For the text-containing cell, return its midpoint in (x, y) coordinate format. 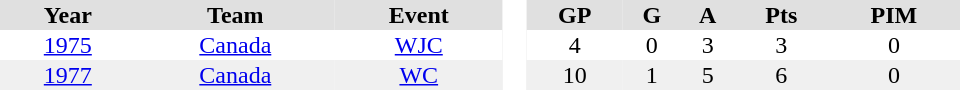
PIM (894, 15)
4 (574, 45)
6 (782, 75)
G (652, 15)
1975 (68, 45)
1 (652, 75)
WJC (419, 45)
10 (574, 75)
5 (708, 75)
GP (574, 15)
WC (419, 75)
A (708, 15)
1977 (68, 75)
Pts (782, 15)
Event (419, 15)
Year (68, 15)
Team (236, 15)
